Scan for the cell matching the given text and deliver its [x, y] coordinate at center. 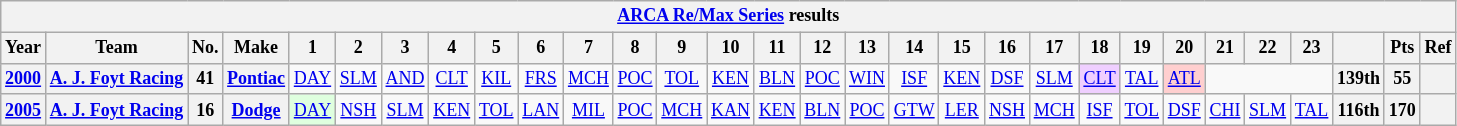
KAN [731, 110]
21 [1225, 48]
7 [589, 48]
Make [256, 48]
20 [1184, 48]
LAN [541, 110]
18 [1100, 48]
Pontiac [256, 78]
22 [1268, 48]
139th [1359, 78]
GTW [914, 110]
WIN [868, 78]
14 [914, 48]
Year [24, 48]
8 [635, 48]
55 [1402, 78]
170 [1402, 110]
CHI [1225, 110]
LER [962, 110]
23 [1311, 48]
Dodge [256, 110]
10 [731, 48]
17 [1054, 48]
41 [206, 78]
MIL [589, 110]
12 [822, 48]
Team [116, 48]
FRS [541, 78]
ATL [1184, 78]
4 [452, 48]
No. [206, 48]
KIL [496, 78]
13 [868, 48]
3 [405, 48]
ARCA Re/Max Series results [728, 16]
2 [358, 48]
2000 [24, 78]
15 [962, 48]
11 [777, 48]
19 [1142, 48]
9 [682, 48]
Pts [1402, 48]
2005 [24, 110]
6 [541, 48]
5 [496, 48]
Ref [1438, 48]
1 [312, 48]
116th [1359, 110]
AND [405, 78]
